Provide the [X, Y] coordinate of the cell's center where the given text is located.  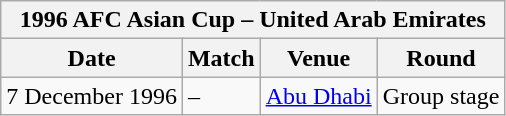
Group stage [441, 96]
Venue [318, 58]
Round [441, 58]
Match [221, 58]
– [221, 96]
Abu Dhabi [318, 96]
7 December 1996 [92, 96]
1996 AFC Asian Cup – United Arab Emirates [253, 20]
Date [92, 58]
